Find where the given text appears and provide that cell's center as [x, y] coordinate. 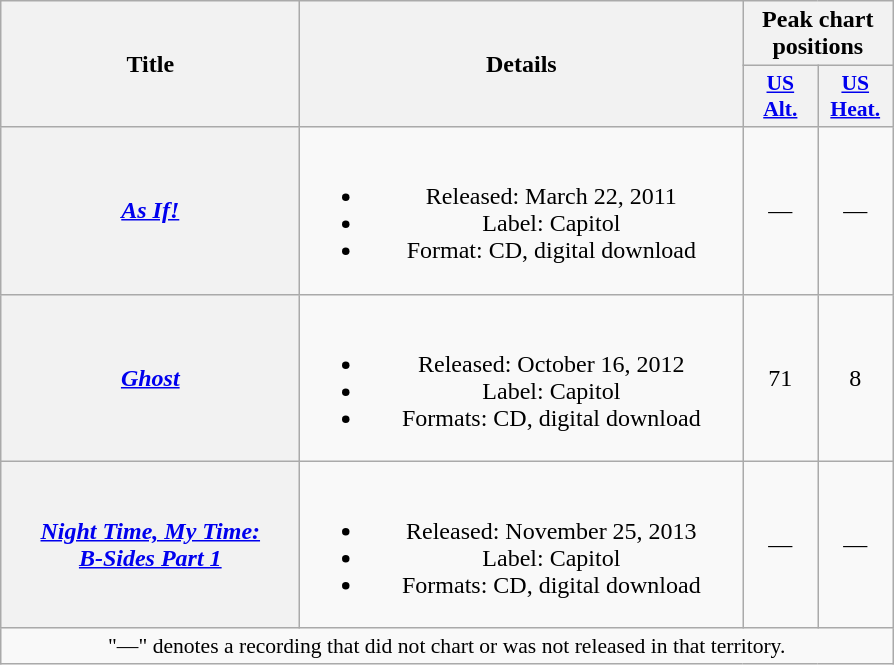
Released: March 22, 2011Label: CapitolFormat: CD, digital download [522, 210]
USHeat. [856, 96]
USAlt. [780, 96]
8 [856, 378]
Title [150, 64]
Released: October 16, 2012Label: CapitolFormats: CD, digital download [522, 378]
Details [522, 64]
Released: November 25, 2013Label: CapitolFormats: CD, digital download [522, 544]
71 [780, 378]
As If! [150, 210]
Peak chart positions [818, 34]
Ghost [150, 378]
"—" denotes a recording that did not chart or was not released in that territory. [447, 646]
Night Time, My Time:B-Sides Part 1 [150, 544]
